Provide the [X, Y] coordinate of the cell's center where the given text is located.  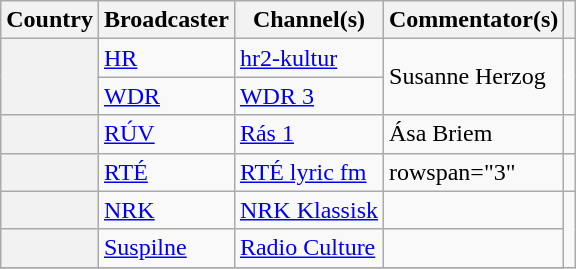
Channel(s) [308, 20]
Country [50, 20]
RTÉ [166, 172]
HR [166, 58]
hr2-kultur [308, 58]
rowspan="3" [474, 172]
Broadcaster [166, 20]
RÚV [166, 134]
Commentator(s) [474, 20]
WDR 3 [308, 96]
Rás 1 [308, 134]
Radio Culture [308, 248]
NRK [166, 210]
Susanne Herzog [474, 77]
Suspilne [166, 248]
Ása Briem [474, 134]
WDR [166, 96]
NRK Klassisk [308, 210]
RTÉ lyric fm [308, 172]
